Determine the [X, Y] coordinate at the center of the cell enclosing the given text.  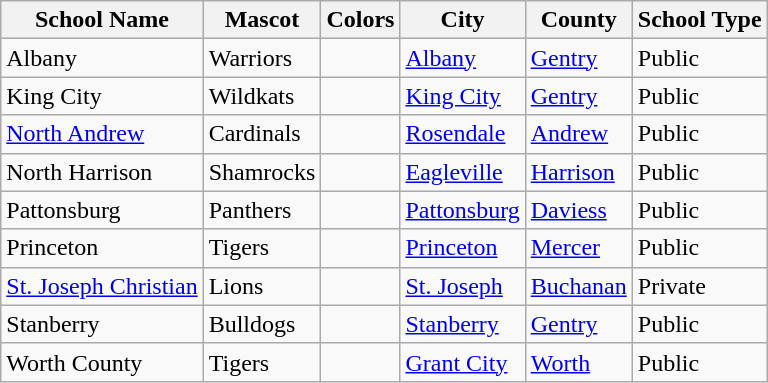
Private [700, 286]
Rosendale [462, 134]
Panthers [262, 210]
Worth [578, 362]
City [462, 20]
School Name [102, 20]
Andrew [578, 134]
Mercer [578, 248]
Grant City [462, 362]
Shamrocks [262, 172]
Warriors [262, 58]
County [578, 20]
Eagleville [462, 172]
Harrison [578, 172]
Cardinals [262, 134]
Worth County [102, 362]
St. Joseph [462, 286]
St. Joseph Christian [102, 286]
Buchanan [578, 286]
North Harrison [102, 172]
Mascot [262, 20]
North Andrew [102, 134]
Daviess [578, 210]
Bulldogs [262, 324]
School Type [700, 20]
Lions [262, 286]
Colors [360, 20]
Wildkats [262, 96]
